For the text-containing cell, return its midpoint in [X, Y] coordinate format. 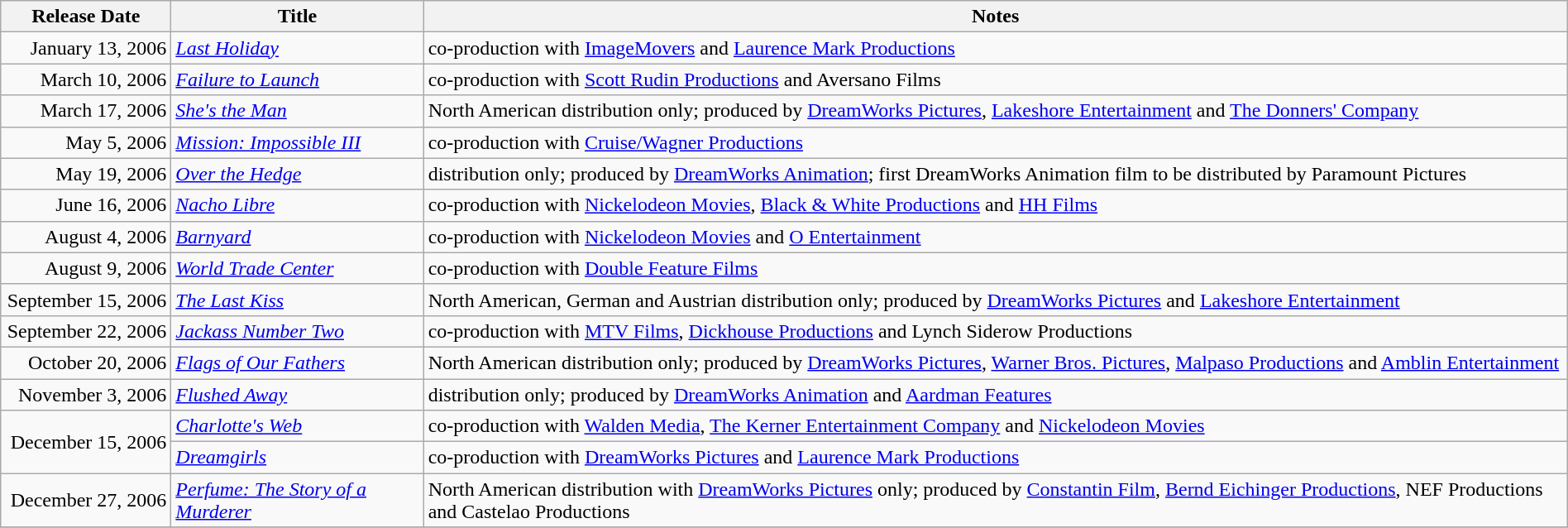
March 10, 2006 [86, 79]
distribution only; produced by DreamWorks Animation; first DreamWorks Animation film to be distributed by Paramount Pictures [996, 174]
Mission: Impossible III [298, 142]
Notes [996, 17]
co-production with DreamWorks Pictures and Laurence Mark Productions [996, 458]
October 20, 2006 [86, 362]
Charlotte's Web [298, 426]
March 17, 2006 [86, 111]
May 5, 2006 [86, 142]
World Trade Center [298, 268]
She's the Man [298, 111]
North American distribution only; produced by DreamWorks Pictures, Lakeshore Entertainment and The Donners' Company [996, 111]
September 22, 2006 [86, 331]
North American distribution only; produced by DreamWorks Pictures, Warner Bros. Pictures, Malpaso Productions and Amblin Entertainment [996, 362]
co-production with ImageMovers and Laurence Mark Productions [996, 48]
co-production with MTV Films, Dickhouse Productions and Lynch Siderow Productions [996, 331]
January 13, 2006 [86, 48]
Flags of Our Fathers [298, 362]
Dreamgirls [298, 458]
Failure to Launch [298, 79]
Nacho Libre [298, 205]
Flushed Away [298, 395]
North American, German and Austrian distribution only; produced by DreamWorks Pictures and Lakeshore Entertainment [996, 300]
co-production with Nickelodeon Movies and O Entertainment [996, 237]
June 16, 2006 [86, 205]
December 15, 2006 [86, 442]
Barnyard [298, 237]
The Last Kiss [298, 300]
December 27, 2006 [86, 500]
Release Date [86, 17]
May 19, 2006 [86, 174]
co-production with Cruise/Wagner Productions [996, 142]
August 9, 2006 [86, 268]
Title [298, 17]
distribution only; produced by DreamWorks Animation and Aardman Features [996, 395]
November 3, 2006 [86, 395]
co-production with Scott Rudin Productions and Aversano Films [996, 79]
September 15, 2006 [86, 300]
Last Holiday [298, 48]
Perfume: The Story of a Murderer [298, 500]
co-production with Double Feature Films [996, 268]
co-production with Walden Media, The Kerner Entertainment Company and Nickelodeon Movies [996, 426]
co-production with Nickelodeon Movies, Black & White Productions and HH Films [996, 205]
August 4, 2006 [86, 237]
Over the Hedge [298, 174]
Jackass Number Two [298, 331]
